Locate the cell with the specified text and output its [x, y] center coordinate. 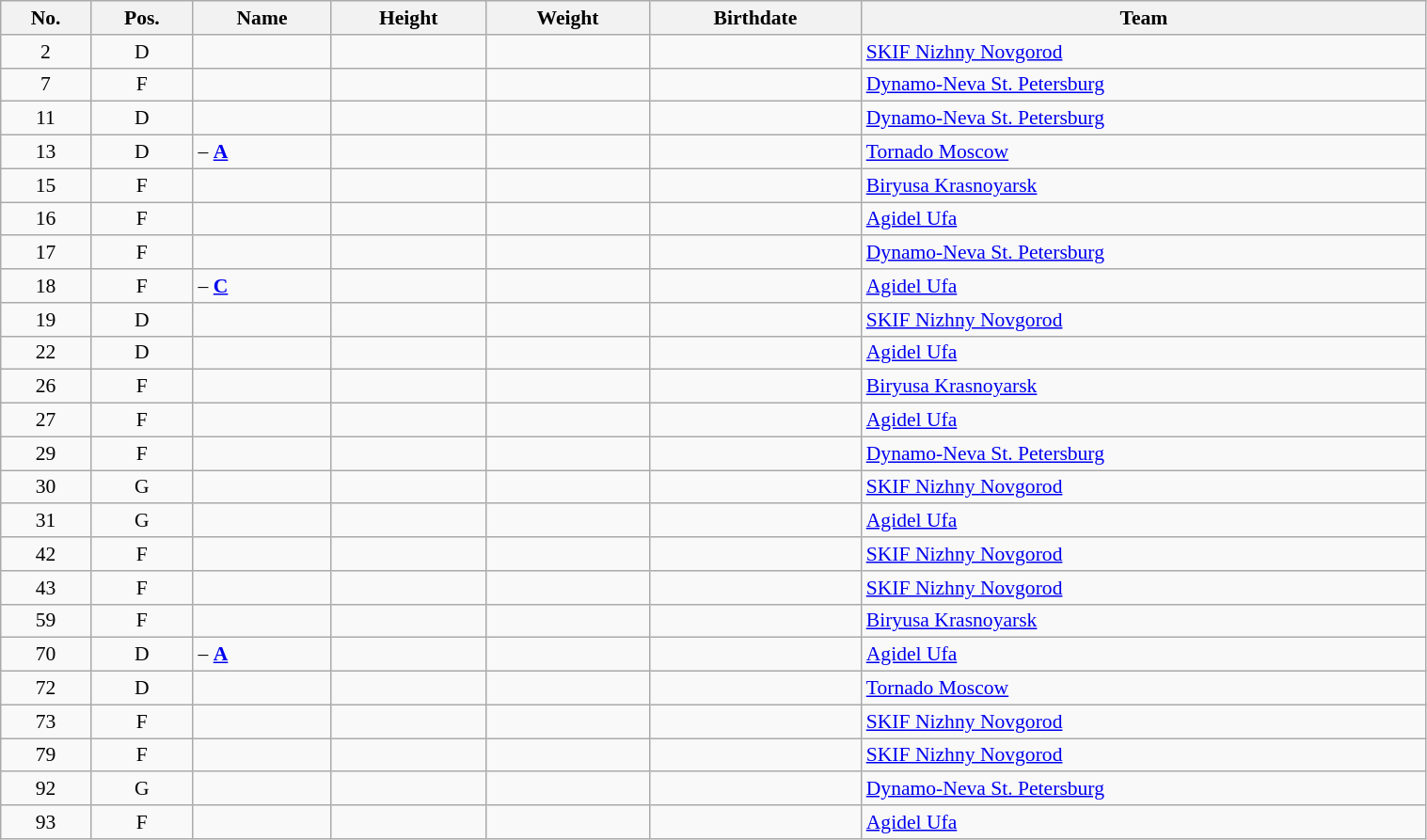
26 [46, 387]
– C [262, 286]
17 [46, 253]
92 [46, 789]
29 [46, 453]
Pos. [141, 18]
79 [46, 755]
11 [46, 119]
13 [46, 152]
Team [1144, 18]
27 [46, 420]
No. [46, 18]
7 [46, 85]
Height [408, 18]
Birthdate [754, 18]
Name [262, 18]
19 [46, 320]
15 [46, 185]
73 [46, 721]
93 [46, 822]
2 [46, 52]
42 [46, 554]
43 [46, 588]
Weight [568, 18]
70 [46, 655]
30 [46, 487]
59 [46, 621]
22 [46, 353]
72 [46, 689]
16 [46, 219]
18 [46, 286]
31 [46, 521]
